Determine the [x, y] coordinate at the center of the cell enclosing the given text.  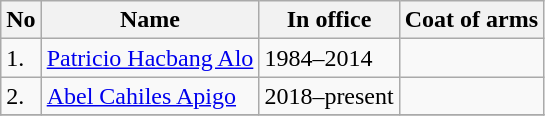
Coat of arms [471, 20]
Patricio Hacbang Alo [150, 58]
Abel Cahiles Apigo [150, 96]
2018–present [329, 96]
In office [329, 20]
1984–2014 [329, 58]
No [21, 20]
2. [21, 96]
1. [21, 58]
Name [150, 20]
